Capture the cell that displays the provided text and extract its (x, y) central coordinate. 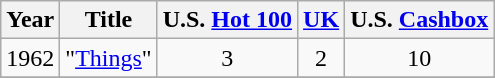
3 (227, 58)
2 (322, 58)
10 (420, 58)
U.S. Cashbox (420, 20)
1962 (30, 58)
Title (108, 20)
UK (322, 20)
"Things" (108, 58)
Year (30, 20)
U.S. Hot 100 (227, 20)
